Return (x, y) of the center of cell containing provided text 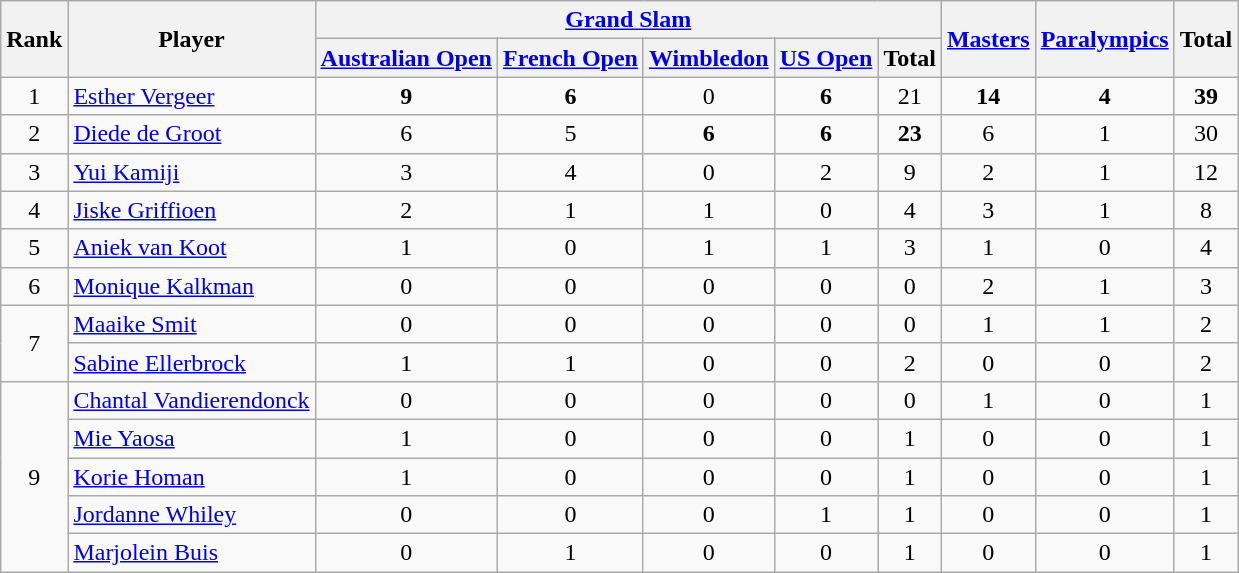
US Open (826, 58)
Mie Yaosa (192, 438)
Esther Vergeer (192, 96)
Masters (988, 39)
Diede de Groot (192, 134)
Chantal Vandierendonck (192, 400)
23 (910, 134)
8 (1206, 210)
Sabine Ellerbrock (192, 362)
Jordanne Whiley (192, 515)
Australian Open (406, 58)
12 (1206, 172)
14 (988, 96)
Player (192, 39)
Jiske Griffioen (192, 210)
Aniek van Koot (192, 248)
Wimbledon (708, 58)
39 (1206, 96)
Yui Kamiji (192, 172)
Monique Kalkman (192, 286)
Grand Slam (628, 20)
21 (910, 96)
Paralympics (1104, 39)
Maaike Smit (192, 324)
Rank (34, 39)
30 (1206, 134)
Marjolein Buis (192, 553)
French Open (571, 58)
7 (34, 343)
Korie Homan (192, 477)
